For the text-containing cell, return its midpoint in [x, y] coordinate format. 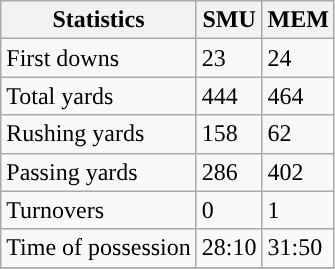
31:50 [298, 248]
28:10 [229, 248]
444 [229, 96]
Time of possession [99, 248]
Total yards [99, 96]
24 [298, 58]
MEM [298, 20]
1 [298, 210]
402 [298, 172]
Turnovers [99, 210]
23 [229, 58]
First downs [99, 58]
158 [229, 134]
Statistics [99, 20]
Passing yards [99, 172]
0 [229, 210]
286 [229, 172]
464 [298, 96]
Rushing yards [99, 134]
62 [298, 134]
SMU [229, 20]
